Locate the cell with the specified text and output its [x, y] center coordinate. 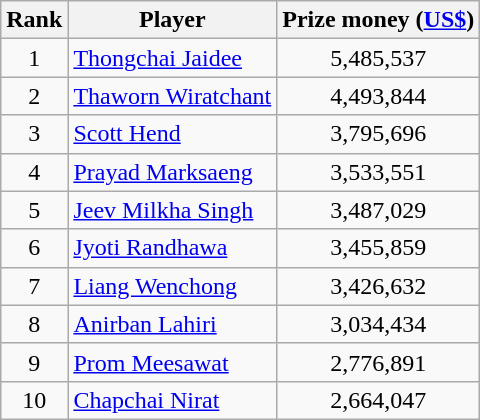
Prom Meesawat [172, 362]
3,034,434 [378, 324]
3,795,696 [378, 134]
Player [172, 20]
Jeev Milkha Singh [172, 210]
Prize money (US$) [378, 20]
3,533,551 [378, 172]
1 [34, 58]
6 [34, 248]
4,493,844 [378, 96]
Prayad Marksaeng [172, 172]
Thongchai Jaidee [172, 58]
Chapchai Nirat [172, 400]
9 [34, 362]
10 [34, 400]
2,664,047 [378, 400]
8 [34, 324]
2 [34, 96]
5,485,537 [378, 58]
Thaworn Wiratchant [172, 96]
Rank [34, 20]
3,455,859 [378, 248]
7 [34, 286]
3,487,029 [378, 210]
3,426,632 [378, 286]
Jyoti Randhawa [172, 248]
5 [34, 210]
Anirban Lahiri [172, 324]
3 [34, 134]
Scott Hend [172, 134]
4 [34, 172]
Liang Wenchong [172, 286]
2,776,891 [378, 362]
